Extract the (X, Y) coordinate from the center of the cell holding the provided text.  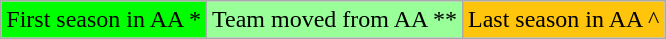
Team moved from AA ** (335, 20)
Last season in AA ^ (564, 20)
First season in AA * (104, 20)
